Capture the cell that displays the provided text and extract its [X, Y] central coordinate. 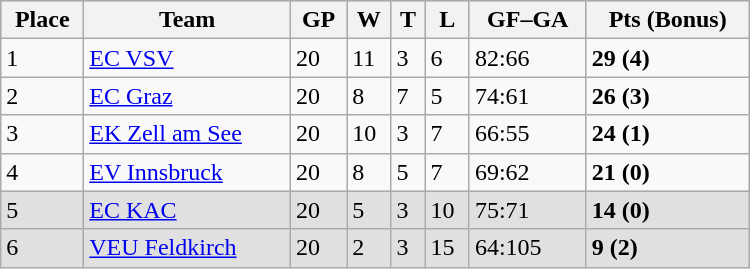
W [369, 20]
Pts (Bonus) [668, 20]
75:71 [528, 210]
29 (4) [668, 58]
14 (0) [668, 210]
74:61 [528, 96]
21 (0) [668, 172]
GP [319, 20]
15 [447, 248]
64:105 [528, 248]
Team [188, 20]
T [408, 20]
26 (3) [668, 96]
11 [369, 58]
VEU Feldkirch [188, 248]
EC VSV [188, 58]
Place [42, 20]
EV Innsbruck [188, 172]
66:55 [528, 134]
1 [42, 58]
24 (1) [668, 134]
4 [42, 172]
EK Zell am See [188, 134]
GF–GA [528, 20]
69:62 [528, 172]
9 (2) [668, 248]
EC KAC [188, 210]
82:66 [528, 58]
L [447, 20]
EC Graz [188, 96]
